Find where the given text appears and provide that cell's center as [X, Y] coordinate. 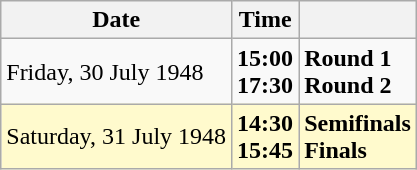
SemifinalsFinals [358, 136]
Date [116, 20]
Saturday, 31 July 1948 [116, 136]
Friday, 30 July 1948 [116, 72]
Round 1Round 2 [358, 72]
15:0017:30 [266, 72]
14:3015:45 [266, 136]
Time [266, 20]
